Capture the cell that displays the provided text and extract its [x, y] central coordinate. 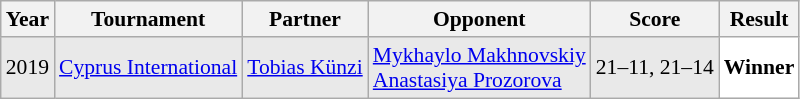
2019 [28, 68]
21–11, 21–14 [655, 68]
Partner [305, 19]
Score [655, 19]
Opponent [480, 19]
Winner [760, 68]
Result [760, 19]
Year [28, 19]
Tobias Künzi [305, 68]
Tournament [148, 19]
Cyprus International [148, 68]
Mykhaylo Makhnovskiy Anastasiya Prozorova [480, 68]
